Identify which cell holds the provided text, then report its (x, y) central coordinate. 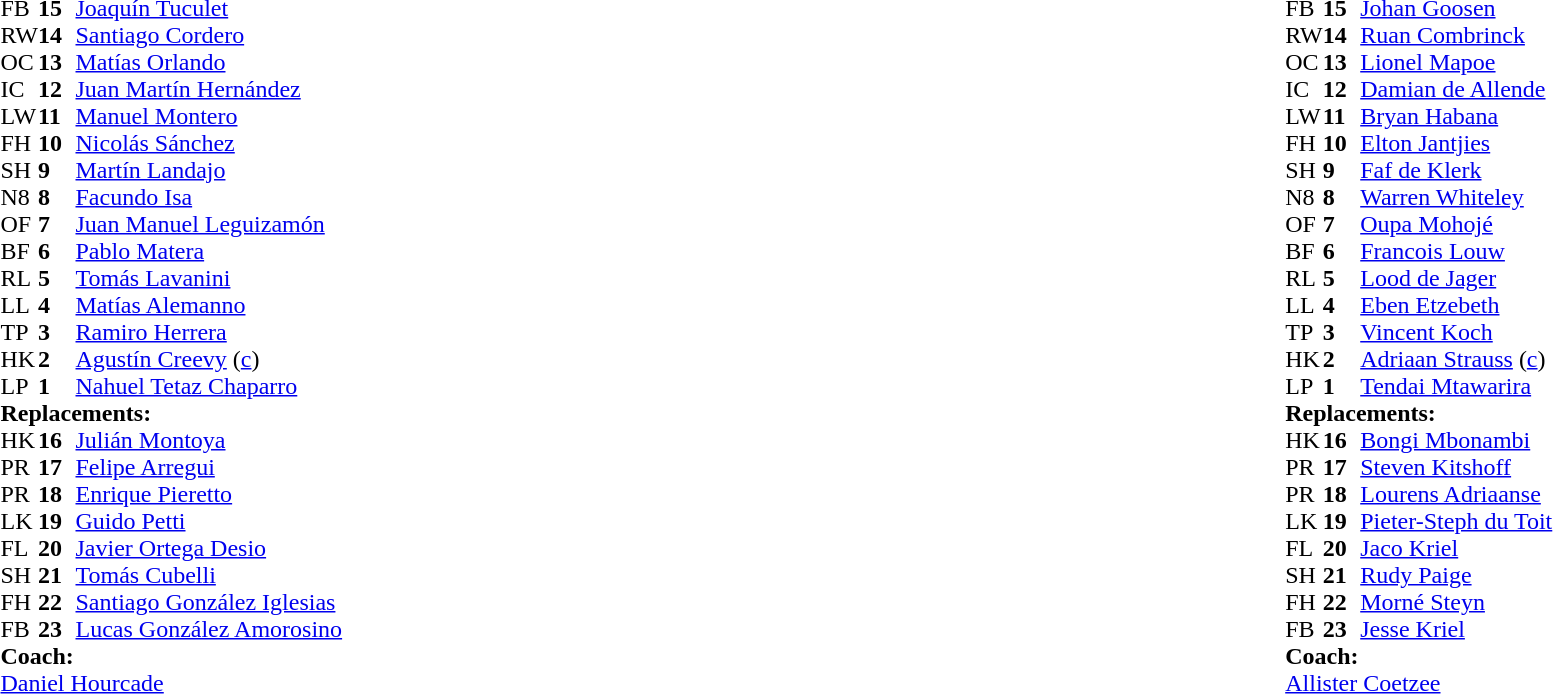
Lood de Jager (1456, 278)
Francois Louw (1456, 252)
Nicolás Sánchez (210, 144)
Faf de Klerk (1456, 170)
Bongi Mbonambi (1456, 440)
Damian de Allende (1456, 90)
Jesse Kriel (1456, 630)
Julián Montoya (210, 440)
Oupa Mohojé (1456, 224)
Matías Alemanno (210, 306)
Ramiro Herrera (210, 332)
Eben Etzebeth (1456, 306)
Tomás Cubelli (210, 576)
Agustín Creevy (c) (210, 360)
Enrique Pieretto (210, 494)
Guido Petti (210, 522)
Juan Manuel Leguizamón (210, 224)
Pieter-Steph du Toit (1456, 522)
Tendai Mtawarira (1456, 386)
Vincent Koch (1456, 332)
Tomás Lavanini (210, 278)
Jaco Kriel (1456, 548)
Juan Martín Hernández (210, 90)
Lucas González Amorosino (210, 630)
Nahuel Tetaz Chaparro (210, 386)
Ruan Combrinck (1456, 36)
Lionel Mapoe (1456, 62)
Felipe Arregui (210, 468)
Matías Orlando (210, 62)
Steven Kitshoff (1456, 468)
Warren Whiteley (1456, 198)
Adriaan Strauss (c) (1456, 360)
Santiago González Iglesias (210, 602)
Rudy Paige (1456, 576)
Lourens Adriaanse (1456, 494)
Manuel Montero (210, 116)
Facundo Isa (210, 198)
Santiago Cordero (210, 36)
Morné Steyn (1456, 602)
Martín Landajo (210, 170)
Elton Jantjies (1456, 144)
Bryan Habana (1456, 116)
Pablo Matera (210, 252)
Javier Ortega Desio (210, 548)
